Output the (X, Y) coordinate of the center of the cell containing the given text.  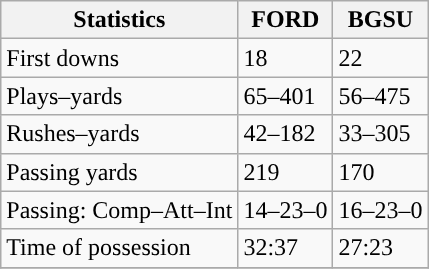
BGSU (380, 20)
170 (380, 172)
14–23–0 (286, 210)
18 (286, 58)
219 (286, 172)
32:37 (286, 248)
Statistics (120, 20)
22 (380, 58)
Plays–yards (120, 96)
Rushes–yards (120, 134)
FORD (286, 20)
42–182 (286, 134)
27:23 (380, 248)
33–305 (380, 134)
First downs (120, 58)
Time of possession (120, 248)
Passing: Comp–Att–Int (120, 210)
65–401 (286, 96)
56–475 (380, 96)
Passing yards (120, 172)
16–23–0 (380, 210)
